Locate the cell with the specified text and output its (X, Y) center coordinate. 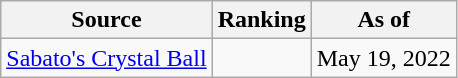
Source (106, 20)
Sabato's Crystal Ball (106, 58)
May 19, 2022 (384, 58)
Ranking (262, 20)
As of (384, 20)
